From the cell containing the given text, extract its center point as [x, y] coordinate. 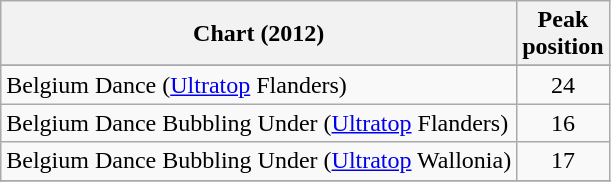
17 [563, 161]
Belgium Dance Bubbling Under (Ultratop Flanders) [259, 123]
Chart (2012) [259, 34]
Belgium Dance (Ultratop Flanders) [259, 85]
Peakposition [563, 34]
24 [563, 85]
Belgium Dance Bubbling Under (Ultratop Wallonia) [259, 161]
16 [563, 123]
